Output the (X, Y) coordinate of the center of the cell containing the given text.  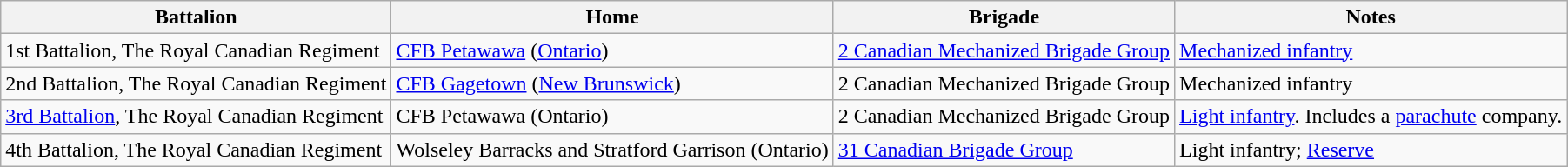
3rd Battalion, The Royal Canadian Regiment (197, 117)
Notes (1371, 17)
2nd Battalion, The Royal Canadian Regiment (197, 83)
Brigade (1004, 17)
31 Canadian Brigade Group (1004, 150)
Light infantry; Reserve (1371, 150)
4th Battalion, The Royal Canadian Regiment (197, 150)
Home (612, 17)
CFB Gagetown (New Brunswick) (612, 83)
Light infantry. Includes a parachute company. (1371, 117)
1st Battalion, The Royal Canadian Regiment (197, 50)
Wolseley Barracks and Stratford Garrison (Ontario) (612, 150)
Battalion (197, 17)
